Return the (X, Y) coordinate for the center point of the cell that contains the specified text.  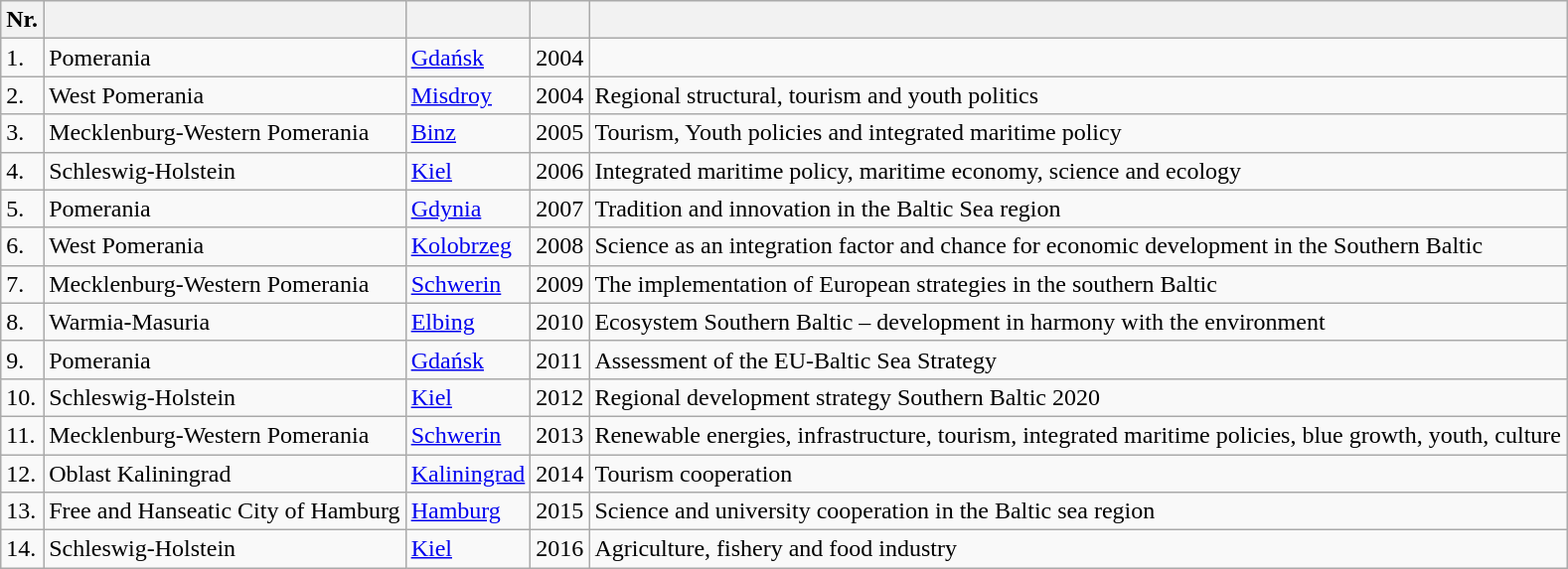
9. (22, 359)
Hamburg (468, 511)
Warmia-Masuria (225, 322)
Agriculture, fishery and food industry (1078, 549)
1. (22, 58)
Ecosystem Southern Baltic – development in harmony with the environment (1078, 322)
14. (22, 549)
2005 (560, 133)
5. (22, 209)
2014 (560, 474)
2. (22, 95)
Science and university cooperation in the Baltic sea region (1078, 511)
2007 (560, 209)
Science as an integration factor and chance for economic development in the Southern Baltic (1078, 246)
Oblast Kaliningrad (225, 474)
2010 (560, 322)
Tradition and innovation in the Baltic Sea region (1078, 209)
13. (22, 511)
2009 (560, 284)
4. (22, 171)
7. (22, 284)
Misdroy (468, 95)
Assessment of the EU-Baltic Sea Strategy (1078, 359)
Elbing (468, 322)
10. (22, 397)
Renewable energies, infrastructure, tourism, integrated maritime policies, blue growth, youth, culture (1078, 435)
Integrated maritime policy, maritime economy, science and ecology (1078, 171)
12. (22, 474)
Regional development strategy Southern Baltic 2020 (1078, 397)
2006 (560, 171)
Kaliningrad (468, 474)
2011 (560, 359)
Tourism, Youth policies and integrated maritime policy (1078, 133)
Regional structural, tourism and youth politics (1078, 95)
Binz (468, 133)
Kolobrzeg (468, 246)
Gdynia (468, 209)
Free and Hanseatic City of Hamburg (225, 511)
8. (22, 322)
6. (22, 246)
2013 (560, 435)
2016 (560, 549)
3. (22, 133)
Nr. (22, 20)
11. (22, 435)
The implementation of European strategies in the southern Baltic (1078, 284)
Tourism cooperation (1078, 474)
2012 (560, 397)
2008 (560, 246)
2015 (560, 511)
